Find where the given text appears and provide that cell's center as (x, y) coordinate. 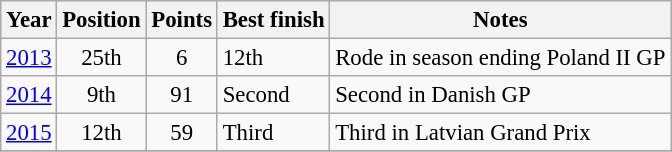
2014 (29, 95)
2013 (29, 58)
Third (273, 133)
Notes (500, 20)
9th (102, 95)
59 (182, 133)
2015 (29, 133)
Third in Latvian Grand Prix (500, 133)
91 (182, 95)
Best finish (273, 20)
6 (182, 58)
Second (273, 95)
Points (182, 20)
25th (102, 58)
Rode in season ending Poland II GP (500, 58)
Position (102, 20)
Year (29, 20)
Second in Danish GP (500, 95)
